Output the (X, Y) coordinate of the center of the cell containing the given text.  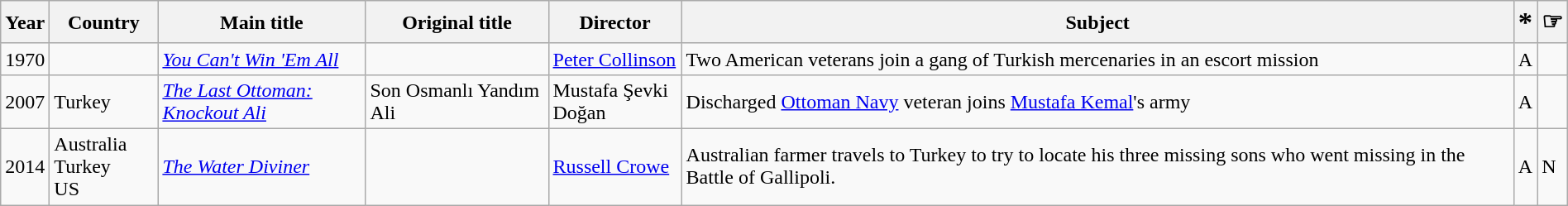
2014 (25, 166)
Two American veterans join a gang of Turkish mercenaries in an escort mission (1097, 59)
AustraliaTurkeyUS (104, 166)
* (1525, 22)
Year (25, 22)
The Last Ottoman: Knockout Ali (261, 101)
You Can't Win 'Em All (261, 59)
Son Osmanlı Yandım Ali (457, 101)
2007 (25, 101)
Peter Collinson (615, 59)
Turkey (104, 101)
Mustafa Şevki Doğan (615, 101)
☞ (1553, 22)
Country (104, 22)
Subject (1097, 22)
Director (615, 22)
Russell Crowe (615, 166)
The Water Diviner (261, 166)
Discharged Ottoman Navy veteran joins Mustafa Kemal's army (1097, 101)
1970 (25, 59)
Main title (261, 22)
Original title (457, 22)
N (1553, 166)
Australian farmer travels to Turkey to try to locate his three missing sons who went missing in the Battle of Gallipoli. (1097, 166)
